Identify which cell holds the provided text, then report its (x, y) central coordinate. 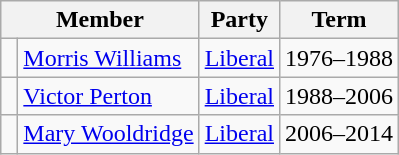
2006–2014 (340, 134)
Morris Williams (108, 58)
Victor Perton (108, 96)
Term (340, 20)
1988–2006 (340, 96)
1976–1988 (340, 58)
Party (239, 20)
Member (100, 20)
Mary Wooldridge (108, 134)
